Capture the cell that displays the provided text and extract its [X, Y] central coordinate. 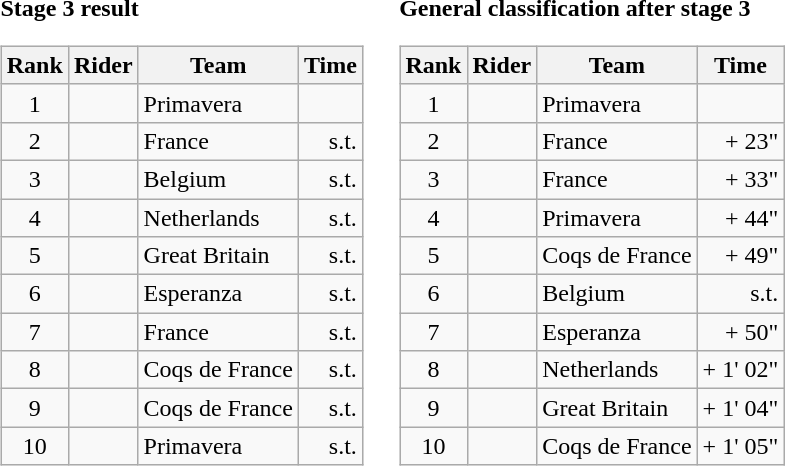
+ 1' 02" [740, 370]
+ 49" [740, 256]
+ 50" [740, 332]
+ 1' 04" [740, 408]
+ 44" [740, 217]
+ 23" [740, 141]
+ 33" [740, 179]
+ 1' 05" [740, 446]
